Detect which cell encompasses the target text, then output its (x, y) center coordinate. 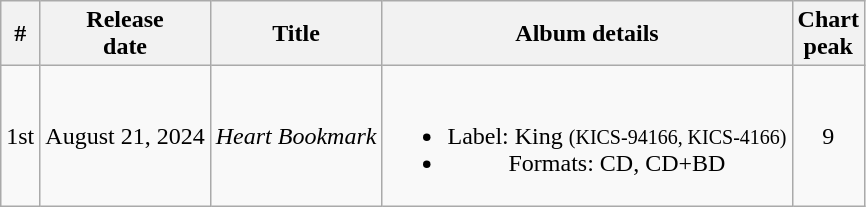
Title (296, 34)
# (20, 34)
Album details (587, 34)
Chartpeak (828, 34)
1st (20, 136)
August 21, 2024 (125, 136)
Heart Bookmark (296, 136)
9 (828, 136)
Release date (125, 34)
Label: King (KICS-94166, KICS-4166)Formats: CD, CD+BD (587, 136)
